Identify which cell holds the provided text, then report its [x, y] central coordinate. 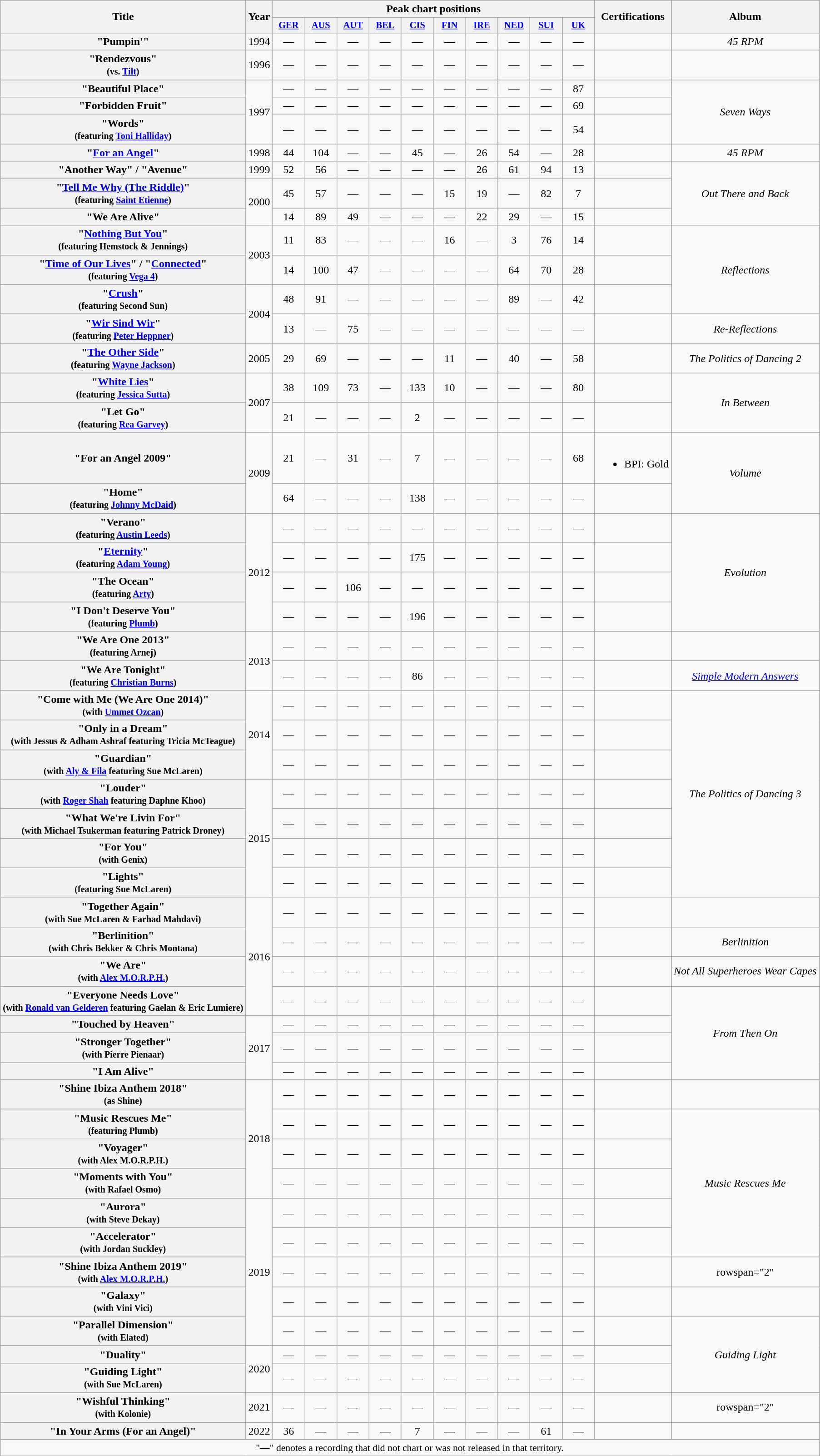
"Beautiful Place" [123, 89]
"Shine Ibiza Anthem 2018"(as Shine) [123, 1095]
"What We're Livin For"(with Michael Tsukerman featuring Patrick Droney) [123, 823]
The Politics of Dancing 2 [745, 358]
"Home"(featuring Johnny McDaid) [123, 499]
"Shine Ibiza Anthem 2019" (with Alex M.O.R.P.H.) [123, 1272]
"In Your Arms (For an Angel)" [123, 1431]
16 [450, 240]
3 [514, 240]
44 [289, 153]
Seven Ways [745, 112]
"I Don't Deserve You"(featuring Plumb) [123, 617]
2000 [259, 202]
2022 [259, 1431]
"Parallel Dimension" (with Elated) [123, 1331]
70 [546, 270]
"Together Again"(with Sue McLaren & Farhad Mahdavi) [123, 912]
196 [417, 617]
"The Ocean"(featuring Arty) [123, 587]
"Duality" [123, 1354]
"Pumpin'" [123, 41]
19 [482, 194]
49 [353, 217]
58 [579, 358]
1996 [259, 65]
"Wishful Thinking" (with Kolonie) [123, 1407]
Not All Superheroes Wear Capes [745, 971]
AUS [321, 25]
"Eternity"(featuring Adam Young) [123, 558]
"We Are Alive" [123, 217]
Evolution [745, 572]
BEL [385, 25]
48 [289, 299]
1998 [259, 153]
"Touched by Heaven" [123, 1024]
"Crush"(featuring Second Sun) [123, 299]
2009 [259, 472]
86 [417, 676]
UK [579, 25]
SUI [546, 25]
Re-Reflections [745, 329]
Volume [745, 472]
"For an Angel 2009" [123, 458]
2018 [259, 1139]
2017 [259, 1048]
"Moments with You" (with Rafael Osmo) [123, 1183]
In Between [745, 403]
Year [259, 17]
1994 [259, 41]
Music Rescues Me [745, 1183]
CIS [417, 25]
91 [321, 299]
68 [579, 458]
2013 [259, 661]
AUT [353, 25]
"Lights"(featuring Sue McLaren) [123, 882]
138 [417, 499]
Simple Modern Answers [745, 676]
"Stronger Together"(with Pierre Pienaar) [123, 1048]
"Aurora" (with Steve Dekay) [123, 1213]
Out There and Back [745, 194]
Reflections [745, 270]
"Only in a Dream"(with Jessus & Adham Ashraf featuring Tricia McTeague) [123, 735]
83 [321, 240]
NED [514, 25]
"Nothing But You"(featuring Hemstock & Jennings) [123, 240]
56 [321, 170]
"Berlinition"(with Chris Bekker & Chris Montana) [123, 941]
38 [289, 388]
"Rendezvous"(vs. Tilt) [123, 65]
"Everyone Needs Love"(with Ronald van Gelderen featuring Gaelan & Eric Lumiere) [123, 1001]
2007 [259, 403]
94 [546, 170]
GER [289, 25]
175 [417, 558]
2004 [259, 314]
"We Are Tonight"(featuring Christian Burns) [123, 676]
"For an Angel" [123, 153]
87 [579, 89]
"For You"(with Genix) [123, 853]
"White Lies"(featuring Jessica Sutta) [123, 388]
31 [353, 458]
"Guiding Light" (with Sue McLaren) [123, 1377]
52 [289, 170]
57 [321, 194]
Title [123, 17]
104 [321, 153]
2003 [259, 255]
2020 [259, 1369]
Certifications [632, 17]
2012 [259, 572]
75 [353, 329]
"Verano"(featuring Austin Leeds) [123, 528]
From Then On [745, 1033]
22 [482, 217]
100 [321, 270]
"Galaxy" (with Vini Vici) [123, 1301]
2 [417, 417]
36 [289, 1431]
"We Are"(with Alex M.O.R.P.H.) [123, 971]
73 [353, 388]
"Words"(featuring Toni Halliday) [123, 129]
The Politics of Dancing 3 [745, 794]
1999 [259, 170]
1997 [259, 112]
80 [579, 388]
47 [353, 270]
Album [745, 17]
109 [321, 388]
"We Are One 2013"(featuring Arnej) [123, 646]
FIN [450, 25]
"I Am Alive" [123, 1071]
"The Other Side"(featuring Wayne Jackson) [123, 358]
2021 [259, 1407]
40 [514, 358]
10 [450, 388]
"Tell Me Why (The Riddle)"(featuring Saint Etienne) [123, 194]
2016 [259, 956]
Guiding Light [745, 1354]
42 [579, 299]
"Accelerator" (with Jordan Suckley) [123, 1242]
"Voyager" (with Alex M.O.R.P.H.) [123, 1154]
106 [353, 587]
"Guardian"(with Aly & Fila featuring Sue McLaren) [123, 764]
IRE [482, 25]
Berlinition [745, 941]
"Time of Our Lives" / "Connected"(featuring Vega 4) [123, 270]
"Let Go"(featuring Rea Garvey) [123, 417]
Peak chart positions [433, 9]
"Forbidden Fruit" [123, 106]
2014 [259, 735]
76 [546, 240]
"—" denotes a recording that did not chart or was not released in that territory. [410, 1448]
2019 [259, 1272]
BPI: Gold [632, 458]
2015 [259, 838]
"Music Rescues Me" (featuring Plumb) [123, 1124]
"Another Way" / "Avenue" [123, 170]
133 [417, 388]
82 [546, 194]
"Wir Sind Wir"(featuring Peter Heppner) [123, 329]
"Come with Me (We Are One 2014)"(with Ummet Ozcan) [123, 705]
2005 [259, 358]
"Louder"(with Roger Shah featuring Daphne Khoo) [123, 794]
